Capture the cell that displays the provided text and extract its (x, y) central coordinate. 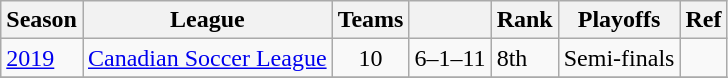
Semi-finals (619, 58)
Season (42, 20)
2019 (42, 58)
League (207, 20)
Playoffs (619, 20)
Teams (370, 20)
Rank (524, 20)
Ref (704, 20)
10 (370, 58)
6–1–11 (450, 58)
Canadian Soccer League (207, 58)
8th (524, 58)
